Provide the [x, y] coordinate of the cell's center where the given text is located.  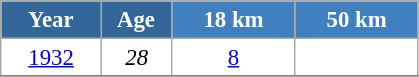
18 km [234, 20]
28 [136, 58]
8 [234, 58]
Age [136, 20]
50 km [356, 20]
Year [52, 20]
1932 [52, 58]
